Locate the cell with the specified text and output its [X, Y] center coordinate. 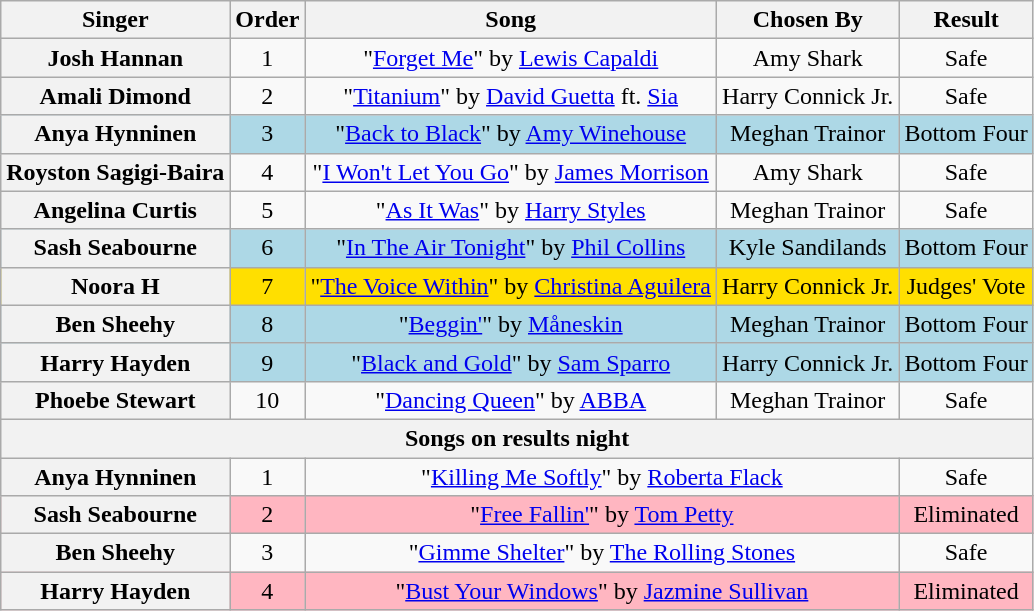
"In The Air Tonight" by Phil Collins [511, 248]
10 [268, 400]
Song [511, 20]
Amali Dimond [116, 96]
"Free Fallin'" by Tom Petty [602, 515]
Singer [116, 20]
"Black and Gold" by Sam Sparro [511, 362]
"Beggin'" by Måneskin [511, 324]
"The Voice Within" by Christina Aguilera [511, 286]
8 [268, 324]
Phoebe Stewart [116, 400]
"Back to Black" by Amy Winehouse [511, 134]
Judges' Vote [966, 286]
"Titanium" by David Guetta ft. Sia [511, 96]
"Bust Your Windows" by Jazmine Sullivan [602, 591]
7 [268, 286]
"Killing Me Softly" by Roberta Flack [602, 477]
Royston Sagigi-Baira [116, 172]
"Forget Me" by Lewis Capaldi [511, 58]
"As It Was" by Harry Styles [511, 210]
"Gimme Shelter" by The Rolling Stones [602, 553]
Angelina Curtis [116, 210]
"Dancing Queen" by ABBA [511, 400]
Order [268, 20]
6 [268, 248]
Result [966, 20]
"I Won't Let You Go" by James Morrison [511, 172]
Josh Hannan [116, 58]
9 [268, 362]
Chosen By [808, 20]
5 [268, 210]
Noora H [116, 286]
Kyle Sandilands [808, 248]
Songs on results night [518, 438]
